Locate the cell with the specified text and output its (x, y) center coordinate. 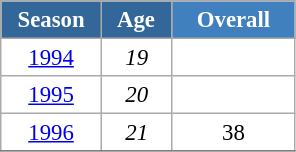
19 (136, 58)
1996 (52, 133)
38 (234, 133)
1994 (52, 58)
21 (136, 133)
20 (136, 95)
Season (52, 20)
1995 (52, 95)
Age (136, 20)
Overall (234, 20)
